Locate the cell with the specified text and output its (X, Y) center coordinate. 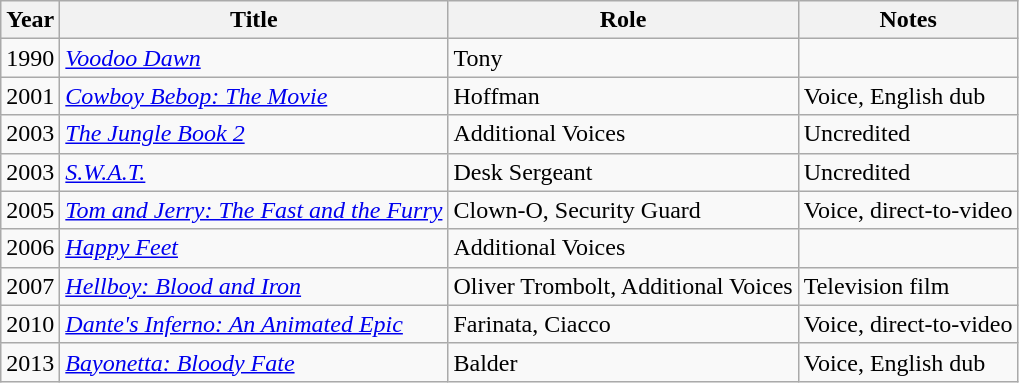
2013 (30, 362)
2010 (30, 324)
Cowboy Bebop: The Movie (254, 96)
Title (254, 20)
S.W.A.T. (254, 172)
Dante's Inferno: An Animated Epic (254, 324)
Farinata, Ciacco (623, 324)
Oliver Trombolt, Additional Voices (623, 286)
Role (623, 20)
Tom and Jerry: The Fast and the Furry (254, 210)
2001 (30, 96)
Tony (623, 58)
Voodoo Dawn (254, 58)
Bayonetta: Bloody Fate (254, 362)
Balder (623, 362)
Television film (908, 286)
Hellboy: Blood and Iron (254, 286)
The Jungle Book 2 (254, 134)
2006 (30, 248)
Notes (908, 20)
1990 (30, 58)
Desk Sergeant (623, 172)
Happy Feet (254, 248)
Year (30, 20)
Clown-O, Security Guard (623, 210)
2007 (30, 286)
Hoffman (623, 96)
2005 (30, 210)
